Detect which cell encompasses the target text, then output its [x, y] center coordinate. 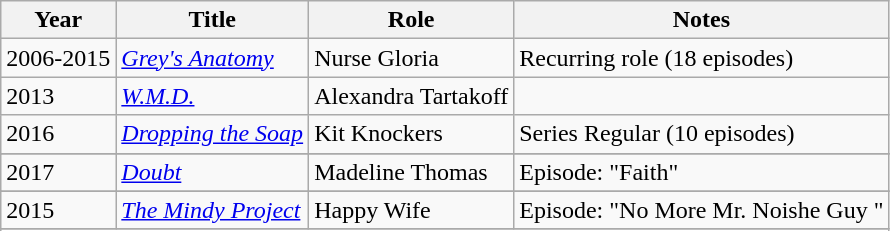
Notes [702, 20]
Year [58, 20]
Dropping the Soap [212, 134]
Madeline Thomas [412, 172]
Alexandra Tartakoff [412, 96]
The Mindy Project [212, 210]
Role [412, 20]
Episode: "Faith" [702, 172]
Doubt [212, 172]
Title [212, 20]
W.M.D. [212, 96]
Kit Knockers [412, 134]
Series Regular (10 episodes) [702, 134]
2017 [58, 172]
Happy Wife [412, 210]
Nurse Gloria [412, 58]
2006-2015 [58, 58]
2016 [58, 134]
2013 [58, 96]
Episode: "No More Mr. Noishe Guy " [702, 210]
Grey's Anatomy [212, 58]
Recurring role (18 episodes) [702, 58]
2015 [58, 210]
